Output the (x, y) coordinate of the center of the cell containing the given text.  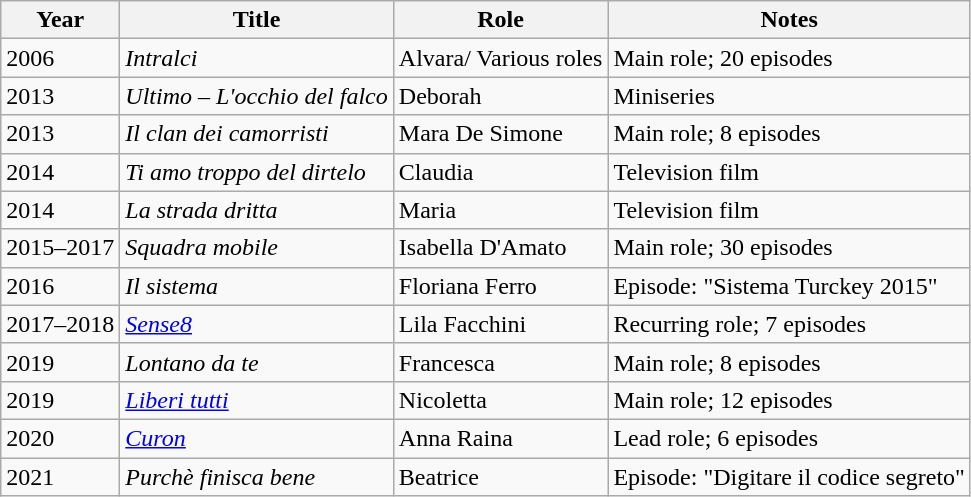
Ti amo troppo del dirtelo (256, 172)
Main role; 12 episodes (790, 400)
Curon (256, 438)
Il clan dei camorristi (256, 134)
Maria (500, 210)
Episode: "Sistema Turckey 2015" (790, 286)
2017–2018 (60, 324)
Mara De Simone (500, 134)
Squadra mobile (256, 248)
Purchè finisca bene (256, 477)
Lila Facchini (500, 324)
Deborah (500, 96)
Isabella D'Amato (500, 248)
Main role; 30 episodes (790, 248)
Francesca (500, 362)
Recurring role; 7 episodes (790, 324)
Nicoletta (500, 400)
Il sistema (256, 286)
2021 (60, 477)
Episode: "Digitare il codice segreto" (790, 477)
Main role; 20 episodes (790, 58)
2015–2017 (60, 248)
Beatrice (500, 477)
Floriana Ferro (500, 286)
Anna Raina (500, 438)
Ultimo – L'occhio del falco (256, 96)
Alvara/ Various roles (500, 58)
Miniseries (790, 96)
La strada dritta (256, 210)
Sense8 (256, 324)
Liberi tutti (256, 400)
Notes (790, 20)
2020 (60, 438)
Lead role; 6 episodes (790, 438)
Lontano da te (256, 362)
Year (60, 20)
2016 (60, 286)
Intralci (256, 58)
Role (500, 20)
Claudia (500, 172)
Title (256, 20)
2006 (60, 58)
